Return [X, Y] of the center of cell containing provided text 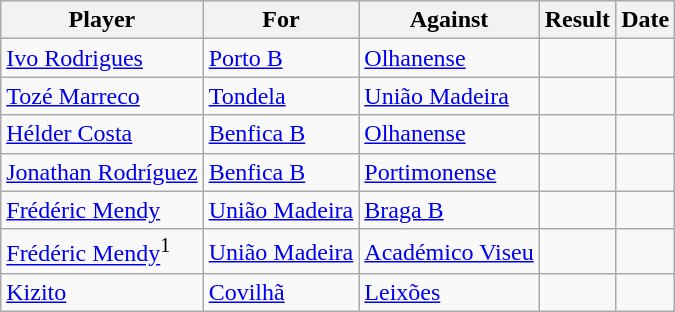
Frédéric Mendy [102, 210]
Result [577, 20]
Covilhã [281, 293]
Tozé Marreco [102, 96]
Portimonense [449, 172]
Académico Viseu [449, 252]
Hélder Costa [102, 134]
Leixões [449, 293]
Frédéric Mendy1 [102, 252]
Tondela [281, 96]
Porto B [281, 58]
Date [646, 20]
For [281, 20]
Kizito [102, 293]
Ivo Rodrigues [102, 58]
Jonathan Rodríguez [102, 172]
Braga B [449, 210]
Against [449, 20]
Player [102, 20]
